Find where the given text appears and provide that cell's center as (x, y) coordinate. 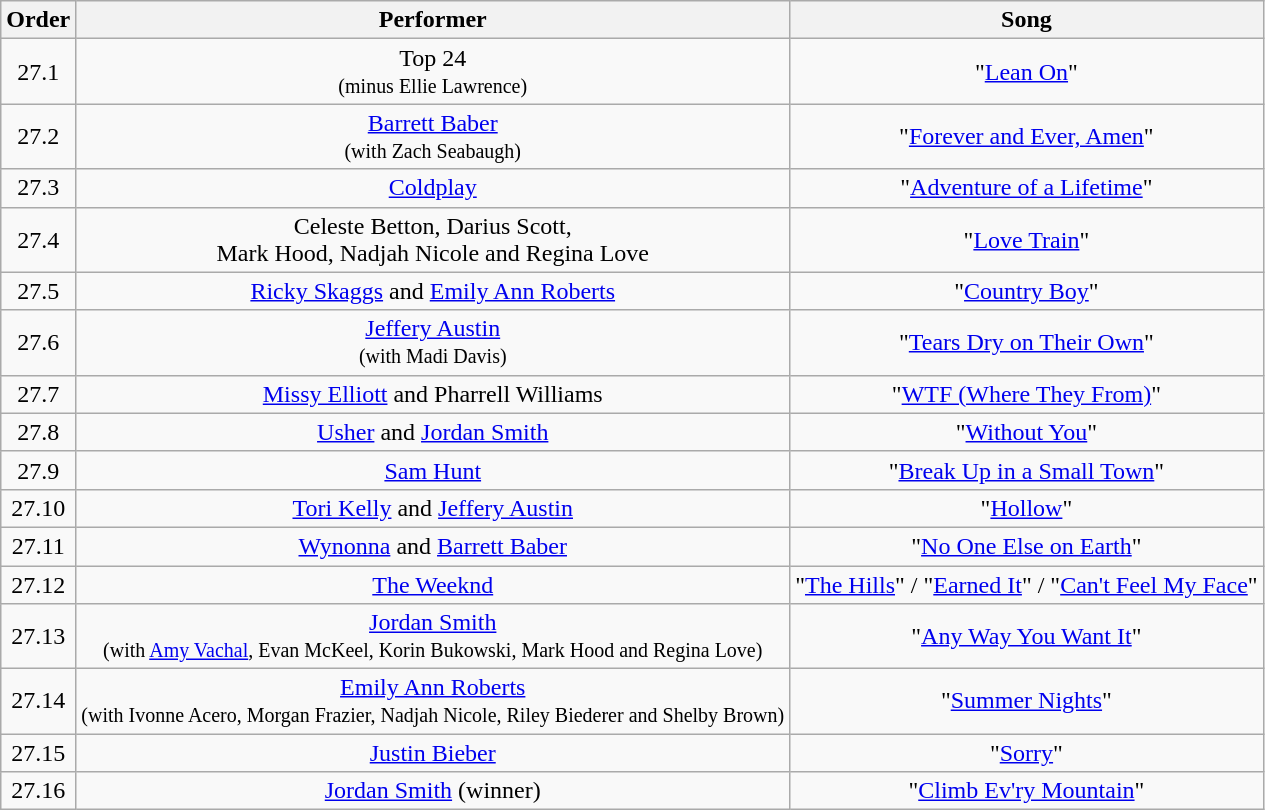
"Break Up in a Small Town" (1026, 470)
27.12 (38, 585)
27.1 (38, 72)
"Love Train" (1026, 240)
Performer (433, 20)
"Any Way You Want It" (1026, 636)
"Summer Nights" (1026, 702)
"Without You" (1026, 432)
Justin Bieber (433, 753)
Top 24(minus Ellie Lawrence) (433, 72)
Usher and Jordan Smith (433, 432)
"WTF (Where They From)" (1026, 394)
Jordan Smith (with Amy Vachal, Evan McKeel, Korin Bukowski, Mark Hood and Regina Love) (433, 636)
27.14 (38, 702)
27.2 (38, 136)
27.13 (38, 636)
27.3 (38, 188)
"No One Else on Earth" (1026, 546)
27.16 (38, 791)
The Weeknd (433, 585)
"Lean On" (1026, 72)
27.10 (38, 508)
Celeste Betton, Darius Scott, Mark Hood, Nadjah Nicole and Regina Love (433, 240)
"Forever and Ever, Amen" (1026, 136)
27.5 (38, 291)
"The Hills" / "Earned It" / "Can't Feel My Face" (1026, 585)
27.11 (38, 546)
Jordan Smith (winner) (433, 791)
27.8 (38, 432)
Emily Ann Roberts (with Ivonne Acero, Morgan Frazier, Nadjah Nicole, Riley Biederer and Shelby Brown) (433, 702)
27.7 (38, 394)
Missy Elliott and Pharrell Williams (433, 394)
Sam Hunt (433, 470)
Song (1026, 20)
27.15 (38, 753)
"Climb Ev'ry Mountain" (1026, 791)
"Adventure of a Lifetime" (1026, 188)
"Hollow" (1026, 508)
27.4 (38, 240)
"Tears Dry on Their Own" (1026, 342)
Wynonna and Barrett Baber (433, 546)
Coldplay (433, 188)
"Country Boy" (1026, 291)
Order (38, 20)
Tori Kelly and Jeffery Austin (433, 508)
27.9 (38, 470)
Ricky Skaggs and Emily Ann Roberts (433, 291)
Jeffery Austin (with Madi Davis) (433, 342)
Barrett Baber (with Zach Seabaugh) (433, 136)
"Sorry" (1026, 753)
27.6 (38, 342)
